Find where the given text appears and provide that cell's center as [X, Y] coordinate. 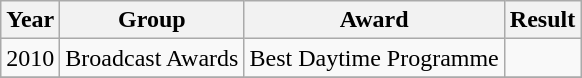
2010 [30, 58]
Broadcast Awards [152, 58]
Award [374, 20]
Group [152, 20]
Year [30, 20]
Result [542, 20]
Best Daytime Programme [374, 58]
